Extract the (X, Y) coordinate from the center of the cell holding the provided text.  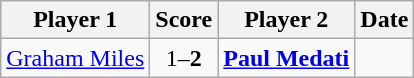
Date (384, 20)
Paul Medati (286, 58)
Player 1 (76, 20)
Graham Miles (76, 58)
Player 2 (286, 20)
1–2 (184, 58)
Score (184, 20)
